Find where the given text appears and provide that cell's center as [x, y] coordinate. 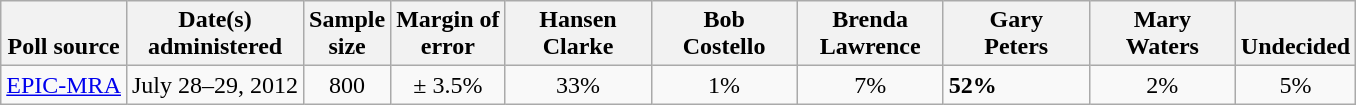
52% [1016, 85]
7% [870, 85]
BrendaLawrence [870, 34]
MaryWaters [1162, 34]
Date(s)administered [214, 34]
1% [724, 85]
July 28–29, 2012 [214, 85]
Undecided [1295, 34]
± 3.5% [448, 85]
Samplesize [348, 34]
GaryPeters [1016, 34]
Poll source [64, 34]
5% [1295, 85]
Margin oferror [448, 34]
BobCostello [724, 34]
33% [578, 85]
800 [348, 85]
2% [1162, 85]
HansenClarke [578, 34]
EPIC-MRA [64, 85]
